Detect which cell encompasses the target text, then output its (x, y) center coordinate. 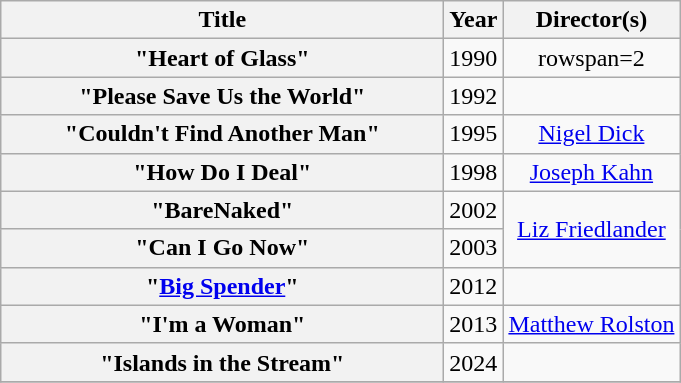
"I'm a Woman" (222, 324)
"How Do I Deal" (222, 172)
"Islands in the Stream" (222, 362)
1995 (474, 134)
"Can I Go Now" (222, 248)
rowspan=2 (592, 58)
"Please Save Us the World" (222, 96)
1998 (474, 172)
Liz Friedlander (592, 229)
2013 (474, 324)
Nigel Dick (592, 134)
Title (222, 20)
"Big Spender" (222, 286)
2002 (474, 210)
"Heart of Glass" (222, 58)
2003 (474, 248)
Joseph Kahn (592, 172)
1990 (474, 58)
"BareNaked" (222, 210)
2024 (474, 362)
2012 (474, 286)
Matthew Rolston (592, 324)
Director(s) (592, 20)
Year (474, 20)
"Couldn't Find Another Man" (222, 134)
1992 (474, 96)
